Return the [x, y] coordinate for the center point of the cell that contains the specified text.  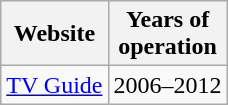
Website [54, 34]
TV Guide [54, 85]
Years ofoperation [168, 34]
2006–2012 [168, 85]
